Determine the (x, y) coordinate at the center of the cell enclosing the given text.  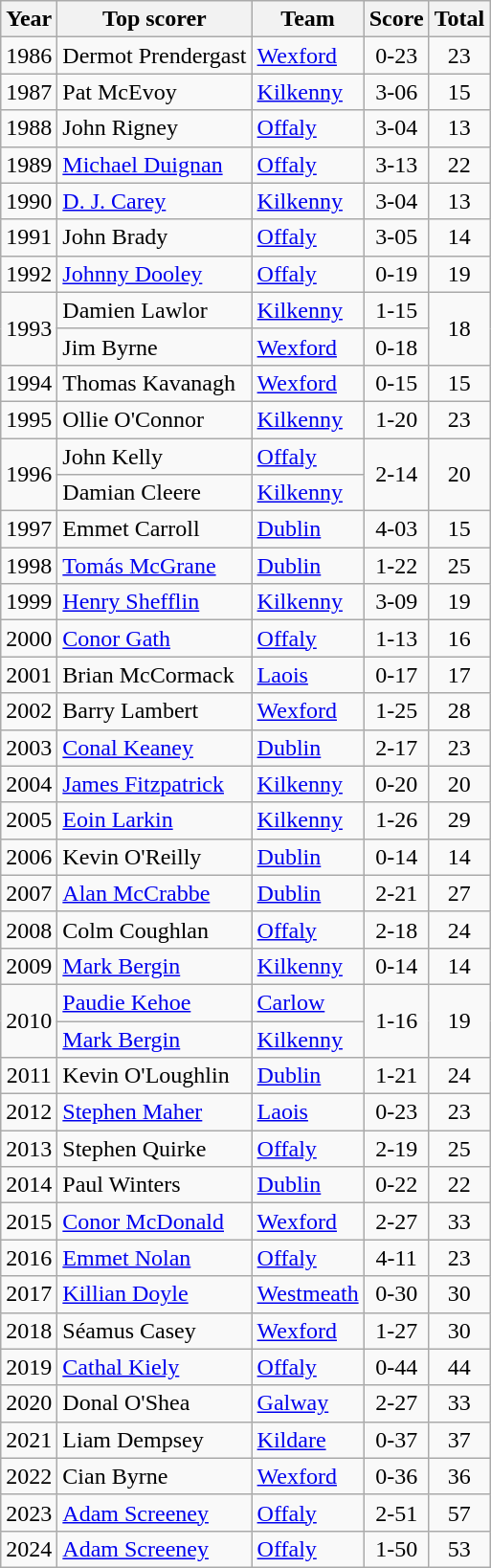
0-30 (396, 1294)
18 (459, 328)
D. J. Carey (155, 201)
1987 (29, 92)
57 (459, 1512)
Carlow (308, 1002)
Eoin Larkin (155, 820)
1-16 (396, 1020)
Galway (308, 1403)
Kevin O'Loughlin (155, 1076)
Kildare (308, 1440)
0-44 (396, 1367)
53 (459, 1549)
Total (459, 19)
Damien Lawlor (155, 310)
Colm Coughlan (155, 930)
1-50 (396, 1549)
36 (459, 1476)
1989 (29, 165)
Paudie Kehoe (155, 1002)
16 (459, 638)
Brian McCormack (155, 675)
3-06 (396, 92)
1988 (29, 128)
John Brady (155, 237)
Conor McDonald (155, 1221)
Westmeath (308, 1294)
0-19 (396, 274)
2004 (29, 784)
0-36 (396, 1476)
3-13 (396, 165)
1986 (29, 56)
2-21 (396, 893)
Pat McEvoy (155, 92)
2021 (29, 1440)
Johnny Dooley (155, 274)
Emmet Carroll (155, 529)
James Fitzpatrick (155, 784)
1997 (29, 529)
2019 (29, 1367)
4-11 (396, 1258)
1-15 (396, 310)
2024 (29, 1549)
2010 (29, 1020)
2005 (29, 820)
0-15 (396, 383)
Kevin O'Reilly (155, 857)
2-19 (396, 1149)
John Rigney (155, 128)
1991 (29, 237)
2014 (29, 1185)
0-18 (396, 347)
Team (308, 19)
Stephen Quirke (155, 1149)
2-17 (396, 748)
2003 (29, 748)
Conal Keaney (155, 748)
2-18 (396, 930)
2023 (29, 1512)
2001 (29, 675)
17 (459, 675)
1-22 (396, 566)
0-22 (396, 1185)
Ollie O'Connor (155, 419)
2013 (29, 1149)
2008 (29, 930)
1-26 (396, 820)
Michael Duignan (155, 165)
Tomás McGrane (155, 566)
28 (459, 711)
1995 (29, 419)
2016 (29, 1258)
Dermot Prendergast (155, 56)
Year (29, 19)
Barry Lambert (155, 711)
Alan McCrabbe (155, 893)
Jim Byrne (155, 347)
Thomas Kavanagh (155, 383)
Killian Doyle (155, 1294)
3-09 (396, 602)
Paul Winters (155, 1185)
2-14 (396, 475)
27 (459, 893)
0-37 (396, 1440)
Conor Gath (155, 638)
1992 (29, 274)
Score (396, 19)
4-03 (396, 529)
2018 (29, 1331)
2012 (29, 1112)
1-27 (396, 1331)
2015 (29, 1221)
2009 (29, 966)
1-20 (396, 419)
2011 (29, 1076)
Damian Cleere (155, 493)
44 (459, 1367)
0-20 (396, 784)
2-51 (396, 1512)
2000 (29, 638)
Cian Byrne (155, 1476)
2017 (29, 1294)
Cathal Kiely (155, 1367)
Henry Shefflin (155, 602)
2007 (29, 893)
0-17 (396, 675)
Donal O'Shea (155, 1403)
Emmet Nolan (155, 1258)
2002 (29, 711)
Top scorer (155, 19)
1-21 (396, 1076)
Stephen Maher (155, 1112)
2006 (29, 857)
1990 (29, 201)
Liam Dempsey (155, 1440)
1-25 (396, 711)
John Kelly (155, 457)
2022 (29, 1476)
Séamus Casey (155, 1331)
29 (459, 820)
1-13 (396, 638)
1998 (29, 566)
2020 (29, 1403)
37 (459, 1440)
3-05 (396, 237)
1999 (29, 602)
1996 (29, 475)
1994 (29, 383)
1993 (29, 328)
